Return the [X, Y] coordinate for the center point of the cell that contains the specified text.  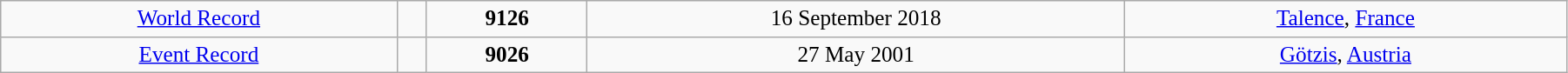
Talence, France [1345, 19]
9126 [506, 19]
Götzis, Austria [1345, 55]
World Record [198, 19]
9026 [506, 55]
16 September 2018 [856, 19]
27 May 2001 [856, 55]
Event Record [198, 55]
